Scan for the cell matching the given text and deliver its (X, Y) coordinate at center. 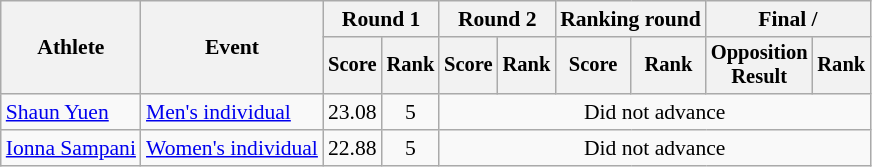
Men's individual (232, 112)
Round 1 (381, 19)
Event (232, 48)
Ionna Sampani (71, 148)
Round 2 (497, 19)
22.88 (352, 148)
OppositionResult (760, 66)
Final / (788, 19)
23.08 (352, 112)
Ranking round (630, 19)
Athlete (71, 48)
Shaun Yuen (71, 112)
Women's individual (232, 148)
